Search for the cell housing the specified text and yield its (X, Y) center coordinate. 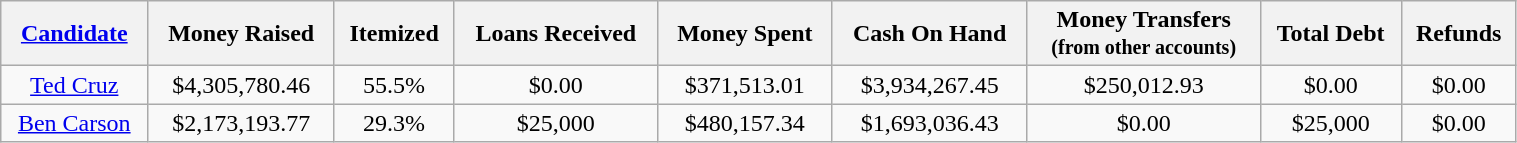
55.5% (394, 85)
Money Transfers(from other accounts) (1144, 34)
$371,513.01 (745, 85)
29.3% (394, 123)
Candidate (74, 34)
$2,173,193.77 (242, 123)
$1,693,036.43 (930, 123)
Total Debt (1330, 34)
Cash On Hand (930, 34)
$480,157.34 (745, 123)
Loans Received (556, 34)
Refunds (1458, 34)
Itemized (394, 34)
Money Spent (745, 34)
$250,012.93 (1144, 85)
Ben Carson (74, 123)
Ted Cruz (74, 85)
$4,305,780.46 (242, 85)
$3,934,267.45 (930, 85)
Money Raised (242, 34)
